Capture the cell that displays the provided text and extract its (X, Y) central coordinate. 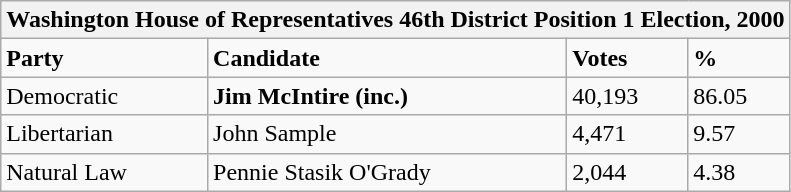
Candidate (388, 58)
9.57 (739, 134)
Washington House of Representatives 46th District Position 1 Election, 2000 (396, 20)
Libertarian (104, 134)
Jim McIntire (inc.) (388, 96)
4.38 (739, 172)
4,471 (628, 134)
Natural Law (104, 172)
Pennie Stasik O'Grady (388, 172)
2,044 (628, 172)
John Sample (388, 134)
Democratic (104, 96)
Party (104, 58)
40,193 (628, 96)
Votes (628, 58)
86.05 (739, 96)
% (739, 58)
